Locate the cell with the specified text and output its (x, y) center coordinate. 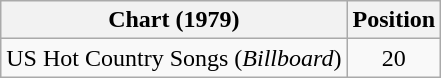
Position (394, 20)
20 (394, 58)
US Hot Country Songs (Billboard) (174, 58)
Chart (1979) (174, 20)
